Detect which cell encompasses the target text, then output its (X, Y) center coordinate. 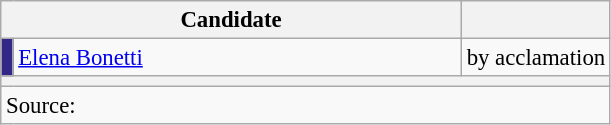
Elena Bonetti (237, 58)
Source: (306, 106)
Candidate (232, 20)
by acclamation (536, 58)
